Capture the cell that displays the provided text and extract its (X, Y) central coordinate. 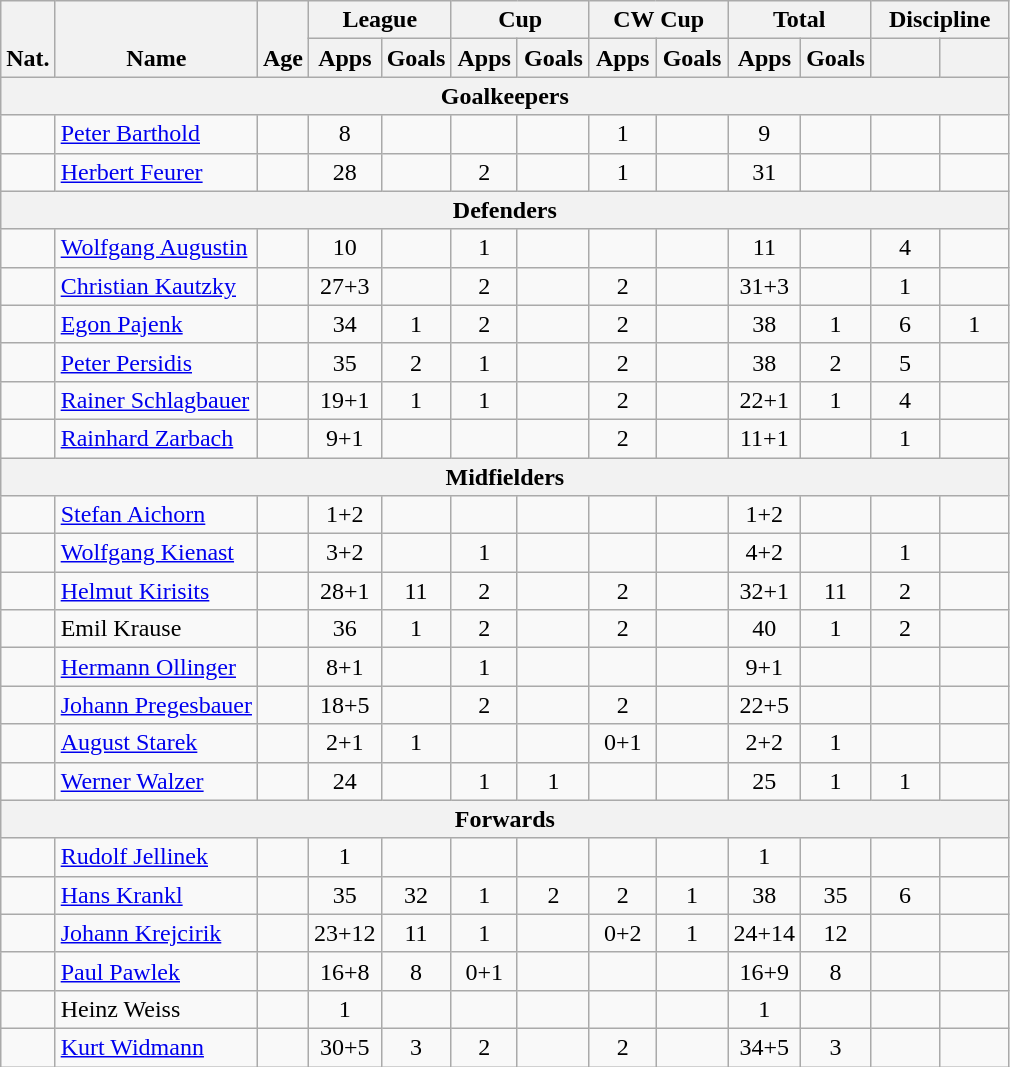
CW Cup (658, 20)
36 (346, 629)
16+8 (346, 971)
Helmut Kirisits (156, 591)
30+5 (346, 1047)
8+1 (346, 667)
Stefan Aichorn (156, 515)
3+2 (346, 553)
Peter Persidis (156, 362)
22+5 (764, 705)
Rainer Schlagbauer (156, 400)
4+2 (764, 553)
23+12 (346, 933)
11+1 (764, 438)
Name (156, 39)
28+1 (346, 591)
31+3 (764, 286)
40 (764, 629)
Egon Pajenk (156, 324)
22+1 (764, 400)
34 (346, 324)
31 (764, 172)
25 (764, 781)
Johann Pregesbauer (156, 705)
League (380, 20)
Rainhard Zarbach (156, 438)
2+1 (346, 743)
Hermann Ollinger (156, 667)
9 (764, 134)
Cup (520, 20)
34+5 (764, 1047)
Herbert Feurer (156, 172)
Peter Barthold (156, 134)
2+2 (764, 743)
Christian Kautzky (156, 286)
Heinz Weiss (156, 1009)
Werner Walzer (156, 781)
Age (282, 39)
Defenders (505, 210)
Goalkeepers (505, 96)
Discipline (940, 20)
Midfielders (505, 477)
Hans Krankl (156, 895)
18+5 (346, 705)
Johann Krejcirik (156, 933)
Wolfgang Kienast (156, 553)
32+1 (764, 591)
Paul Pawlek (156, 971)
5 (904, 362)
28 (346, 172)
Emil Krause (156, 629)
12 (836, 933)
Rudolf Jellinek (156, 857)
Total (799, 20)
32 (416, 895)
Nat. (28, 39)
August Starek (156, 743)
10 (346, 248)
Kurt Widmann (156, 1047)
24+14 (764, 933)
16+9 (764, 971)
Wolfgang Augustin (156, 248)
Forwards (505, 819)
0+2 (622, 933)
24 (346, 781)
19+1 (346, 400)
27+3 (346, 286)
